Scan for the cell matching the given text and deliver its (X, Y) coordinate at center. 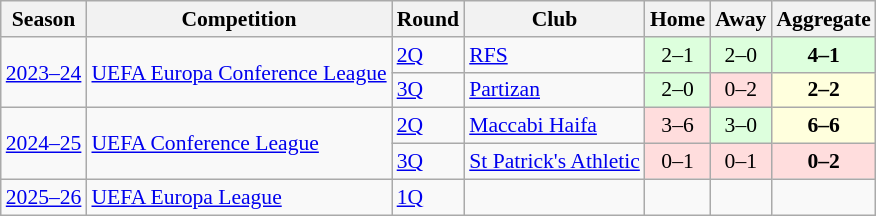
RFS (554, 55)
UEFA Europa League (238, 197)
UEFA Conference League (238, 144)
2023–24 (44, 72)
Season (44, 19)
3–6 (678, 126)
Home (678, 19)
Competition (238, 19)
2–2 (823, 90)
2024–25 (44, 144)
4–1 (823, 55)
Partizan (554, 90)
Aggregate (823, 19)
2025–26 (44, 197)
Round (428, 19)
Maccabi Haifa (554, 126)
St Patrick's Athletic (554, 162)
Club (554, 19)
UEFA Europa Conference League (238, 72)
6–6 (823, 126)
2–1 (678, 55)
1Q (428, 197)
3–0 (740, 126)
Away (740, 19)
